Extract the [x, y] coordinate from the center of the cell holding the provided text.  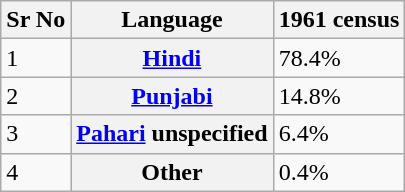
3 [36, 134]
78.4% [339, 58]
Other [172, 172]
14.8% [339, 96]
Hindi [172, 58]
0.4% [339, 172]
Punjabi [172, 96]
1 [36, 58]
1961 census [339, 20]
Sr No [36, 20]
2 [36, 96]
Pahari unspecified [172, 134]
6.4% [339, 134]
4 [36, 172]
Language [172, 20]
